Return [X, Y] of the center of cell containing provided text 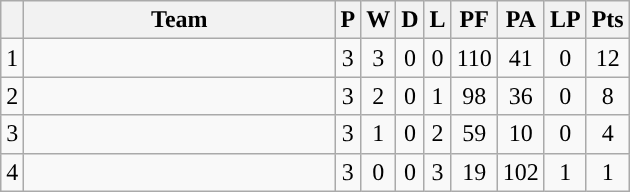
8 [608, 96]
Team [180, 20]
W [378, 20]
D [410, 20]
12 [608, 58]
Pts [608, 20]
110 [474, 58]
PA [520, 20]
L [438, 20]
19 [474, 172]
P [348, 20]
59 [474, 134]
36 [520, 96]
98 [474, 96]
10 [520, 134]
LP [565, 20]
PF [474, 20]
41 [520, 58]
102 [520, 172]
